Determine the [x, y] coordinate at the center of the cell enclosing the given text.  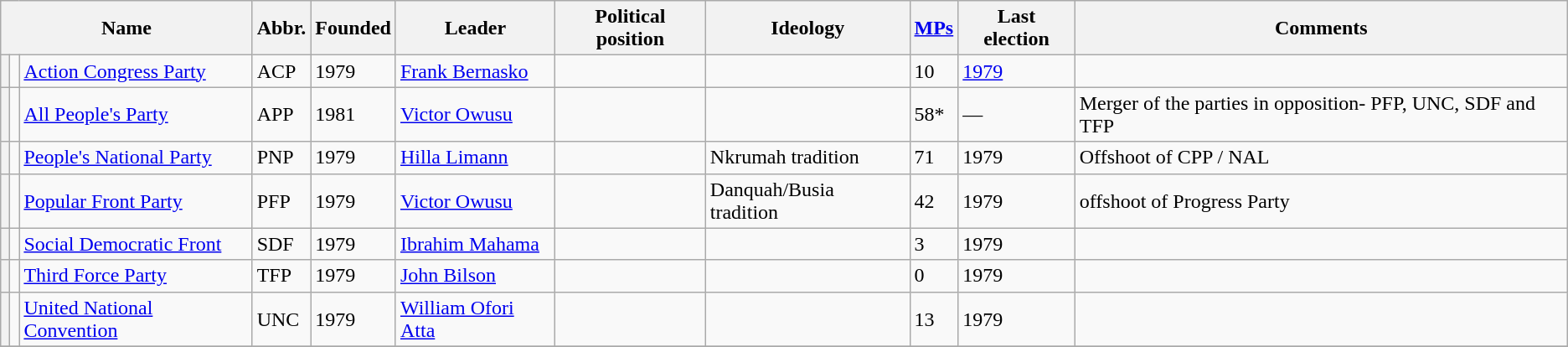
SDF [281, 244]
13 [934, 319]
Action Congress Party [136, 71]
Political position [630, 28]
People's National Party [136, 158]
Third Force Party [136, 276]
TFP [281, 276]
John Bilson [475, 276]
0 [934, 276]
offshoot of Progress Party [1321, 201]
Social Democratic Front [136, 244]
3 [934, 244]
United National Convention [136, 319]
Nkrumah tradition [807, 158]
Popular Front Party [136, 201]
Danquah/Busia tradition [807, 201]
71 [934, 158]
10 [934, 71]
All People's Party [136, 114]
Abbr. [281, 28]
ACP [281, 71]
APP [281, 114]
Ideology [807, 28]
Merger of the parties in opposition- PFP, UNC, SDF and TFP [1321, 114]
Leader [475, 28]
Last election [1017, 28]
MPs [934, 28]
42 [934, 201]
— [1017, 114]
PFP [281, 201]
58* [934, 114]
Hilla Limann [475, 158]
Founded [353, 28]
Offshoot of CPP / NAL [1321, 158]
UNC [281, 319]
Ibrahim Mahama [475, 244]
Name [126, 28]
Comments [1321, 28]
Frank Bernasko [475, 71]
William Ofori Atta [475, 319]
PNP [281, 158]
1981 [353, 114]
